Capture the cell that displays the provided text and extract its (x, y) central coordinate. 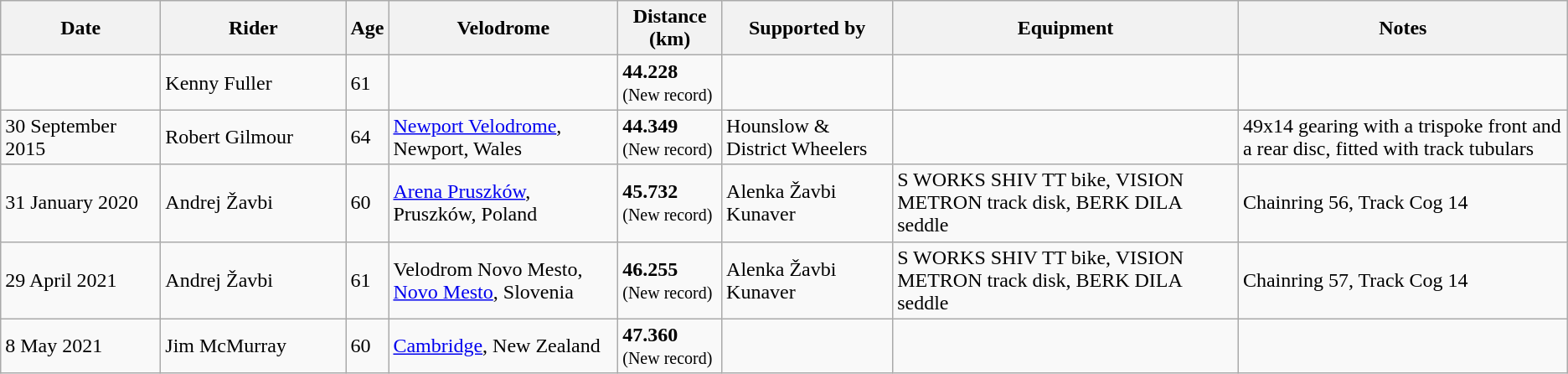
Age (367, 29)
Hounslow & District Wheelers (807, 138)
47.360(New record) (670, 345)
Chainring 56, Track Cog 14 (1402, 203)
8 May 2021 (80, 345)
49x14 gearing with a trispoke front and a rear disc, fitted with track tubulars (1402, 138)
45.732(New record) (670, 203)
29 April 2021 (80, 280)
44.349(New record) (670, 138)
64 (367, 138)
46.255(New record) (670, 280)
Distance (km) (670, 29)
31 January 2020 (80, 203)
Supported by (807, 29)
Velodrome (503, 29)
Kenny Fuller (253, 82)
44.228(New record) (670, 82)
Chainring 57, Track Cog 14 (1402, 280)
30 September 2015 (80, 138)
Equipment (1065, 29)
Jim McMurray (253, 345)
Velodrom Novo Mesto, Novo Mesto, Slovenia (503, 280)
Newport Velodrome, Newport, Wales (503, 138)
Cambridge, New Zealand (503, 345)
Robert Gilmour (253, 138)
Date (80, 29)
Notes (1402, 29)
Arena Pruszków, Pruszków, Poland (503, 203)
Rider (253, 29)
